Provide the (X, Y) coordinate of the cell's center where the given text is located.  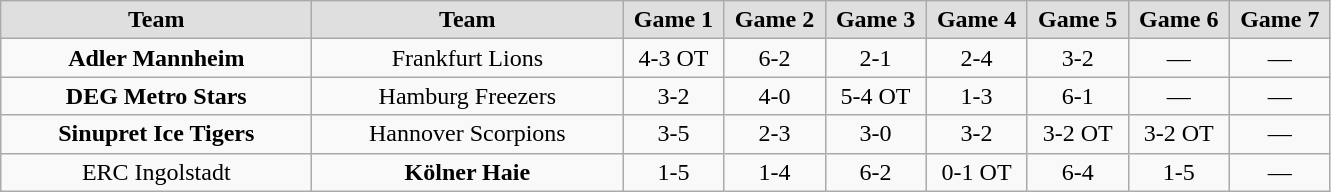
Hamburg Freezers (468, 96)
Game 3 (876, 20)
Game 6 (1178, 20)
0-1 OT (976, 172)
5-4 OT (876, 96)
Adler Mannheim (156, 58)
2-1 (876, 58)
6-1 (1078, 96)
Kölner Haie (468, 172)
Sinupret Ice Tigers (156, 134)
Game 5 (1078, 20)
2-4 (976, 58)
Hannover Scorpions (468, 134)
4-3 OT (674, 58)
ERC Ingolstadt (156, 172)
Game 4 (976, 20)
6-4 (1078, 172)
4-0 (774, 96)
2-3 (774, 134)
Game 1 (674, 20)
Game 2 (774, 20)
1-4 (774, 172)
Game 7 (1280, 20)
DEG Metro Stars (156, 96)
1-3 (976, 96)
3-5 (674, 134)
Frankfurt Lions (468, 58)
3-0 (876, 134)
